Locate the cell with the specified text and output its [x, y] center coordinate. 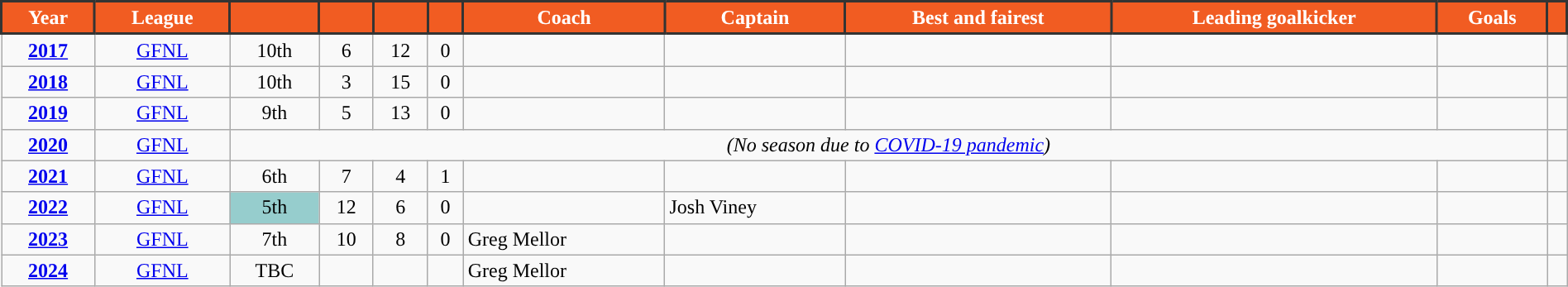
2021 [48, 176]
Year [48, 18]
2022 [48, 208]
Coach [564, 18]
2018 [48, 82]
5 [347, 113]
13 [400, 113]
Captain [755, 18]
2023 [48, 239]
League [162, 18]
6th [275, 176]
3 [347, 82]
7th [275, 239]
5th [275, 208]
TBC [275, 270]
2019 [48, 113]
2017 [48, 50]
4 [400, 176]
2024 [48, 270]
Best and fairest [978, 18]
1 [445, 176]
(No season due to COVID-19 pandemic) [888, 145]
Josh Viney [755, 208]
8 [400, 239]
7 [347, 176]
10 [347, 239]
Leading goalkicker [1274, 18]
2020 [48, 145]
Goals [1492, 18]
15 [400, 82]
9th [275, 113]
